Find where the given text appears and provide that cell's center as [x, y] coordinate. 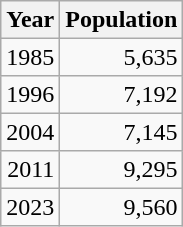
Population [122, 20]
1985 [30, 56]
Year [30, 20]
9,295 [122, 170]
9,560 [122, 206]
5,635 [122, 56]
7,145 [122, 132]
2011 [30, 170]
2004 [30, 132]
1996 [30, 94]
2023 [30, 206]
7,192 [122, 94]
